Scan for the cell matching the given text and deliver its [x, y] coordinate at center. 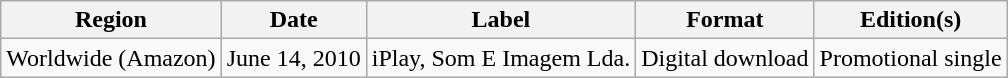
Label [500, 20]
iPlay, Som E Imagem Lda. [500, 58]
Format [725, 20]
Worldwide (Amazon) [111, 58]
Edition(s) [910, 20]
June 14, 2010 [294, 58]
Date [294, 20]
Promotional single [910, 58]
Digital download [725, 58]
Region [111, 20]
